Scan for the cell matching the given text and deliver its (x, y) coordinate at center. 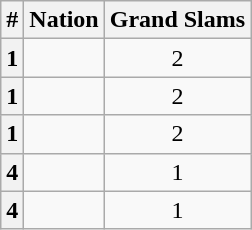
# (12, 20)
Nation (64, 20)
Grand Slams (177, 20)
